Extract the (x, y) coordinate from the center of the cell holding the provided text.  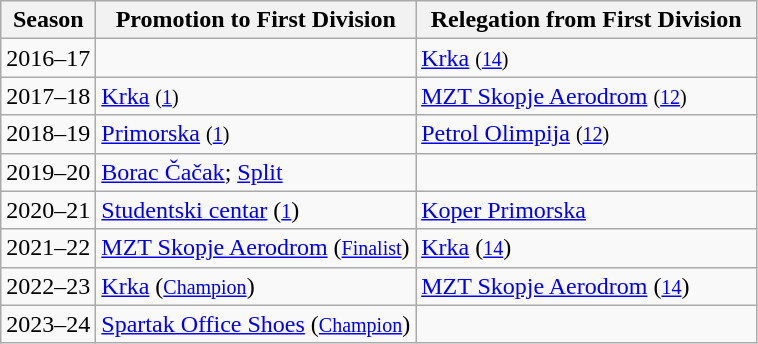
Petrol Olimpija (12) (586, 134)
2021–22 (48, 248)
2022–23 (48, 286)
Borac Čačak; Split (256, 172)
MZT Skopje Aerodrom (Finalist) (256, 248)
Krka (1) (256, 96)
2020–21 (48, 210)
Promotion to First Division (256, 20)
2017–18 (48, 96)
Relegation from First Division (586, 20)
Primorska (1) (256, 134)
2019–20 (48, 172)
2018–19 (48, 134)
MZT Skopje Aerodrom (14) (586, 286)
2016–17 (48, 58)
2023–24 (48, 324)
MZT Skopje Aerodrom (12) (586, 96)
Krka (Champion) (256, 286)
Koper Primorska (586, 210)
Spartak Office Shoes (Champion) (256, 324)
Season (48, 20)
Studentski centar (1) (256, 210)
